Extract the (X, Y) coordinate from the center of the cell holding the provided text.  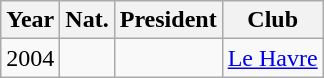
President (168, 20)
Club (272, 20)
Le Havre (272, 58)
2004 (30, 58)
Nat. (87, 20)
Year (30, 20)
